Scan for the cell matching the given text and deliver its (x, y) coordinate at center. 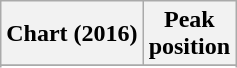
Chart (2016) (72, 34)
Peak position (189, 34)
